Pinpoint the cell where the given text exists, returning its (x, y) midpoint coordinate. 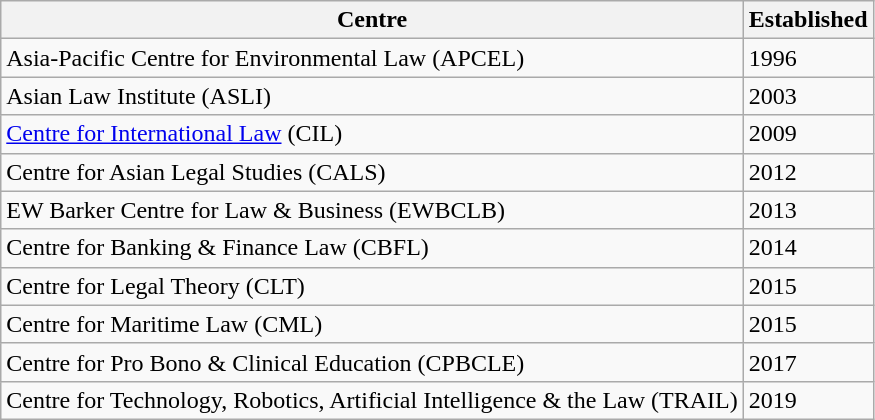
2014 (808, 248)
Asia-Pacific Centre for Environmental Law (APCEL) (372, 58)
Centre for Maritime Law (CML) (372, 324)
Centre for Asian Legal Studies (CALS) (372, 172)
Centre for Technology, Robotics, Artificial Intelligence & the Law (TRAIL) (372, 400)
Centre for International Law (CIL) (372, 134)
Centre for Legal Theory (CLT) (372, 286)
Centre for Banking & Finance Law (CBFL) (372, 248)
Centre (372, 20)
2019 (808, 400)
2012 (808, 172)
1996 (808, 58)
Centre for Pro Bono & Clinical Education (CPBCLE) (372, 362)
2009 (808, 134)
Established (808, 20)
Asian Law Institute (ASLI) (372, 96)
EW Barker Centre for Law & Business (EWBCLB) (372, 210)
2017 (808, 362)
2013 (808, 210)
2003 (808, 96)
